Return the (X, Y) coordinate for the center point of the cell that contains the specified text.  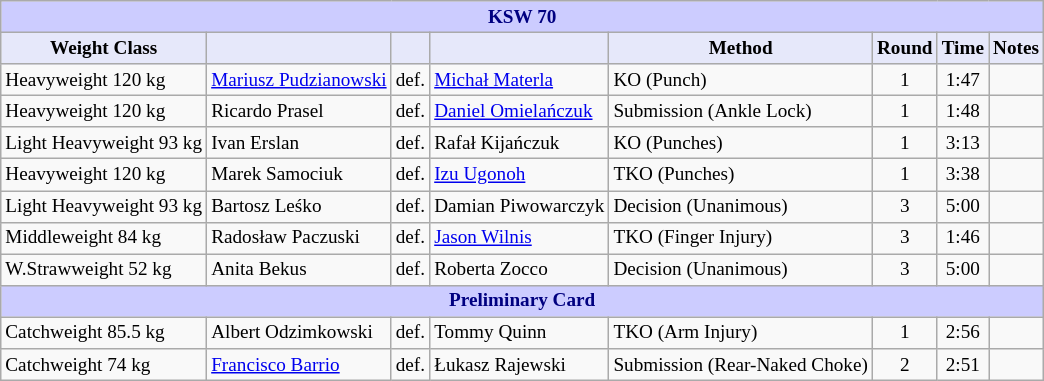
Daniel Omielańczuk (520, 111)
Damian Piwowarczyk (520, 206)
Izu Ugonoh (520, 175)
KSW 70 (522, 17)
1:47 (962, 80)
TKO (Finger Injury) (741, 238)
Albert Odzimkowski (300, 333)
Submission (Ankle Lock) (741, 111)
2 (904, 365)
Radosław Paczuski (300, 238)
Bartosz Leśko (300, 206)
Submission (Rear-Naked Choke) (741, 365)
Weight Class (104, 48)
Catchweight 74 kg (104, 365)
Method (741, 48)
Notes (1016, 48)
Round (904, 48)
KO (Punches) (741, 143)
Time (962, 48)
1:46 (962, 238)
3:13 (962, 143)
Rafał Kijańczuk (520, 143)
Francisco Barrio (300, 365)
Ivan Erslan (300, 143)
3:38 (962, 175)
2:51 (962, 365)
Preliminary Card (522, 301)
Ricardo Prasel (300, 111)
Łukasz Rajewski (520, 365)
Jason Wilnis (520, 238)
Catchweight 85.5 kg (104, 333)
W.Strawweight 52 kg (104, 270)
KO (Punch) (741, 80)
Mariusz Pudzianowski (300, 80)
TKO (Punches) (741, 175)
1:48 (962, 111)
Marek Samociuk (300, 175)
Middleweight 84 kg (104, 238)
2:56 (962, 333)
Michał Materla (520, 80)
Roberta Zocco (520, 270)
TKO (Arm Injury) (741, 333)
Tommy Quinn (520, 333)
Anita Bekus (300, 270)
